Return (X, Y) of the center of cell containing provided text 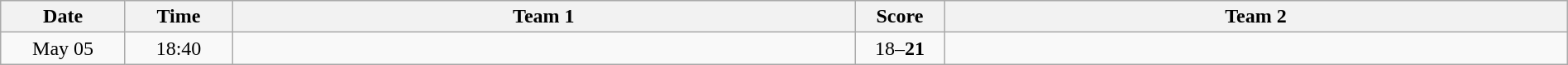
May 05 (63, 48)
18:40 (179, 48)
Team 1 (544, 17)
18–21 (900, 48)
Time (179, 17)
Team 2 (1256, 17)
Date (63, 17)
Score (900, 17)
